Scan for the cell matching the given text and deliver its [X, Y] coordinate at center. 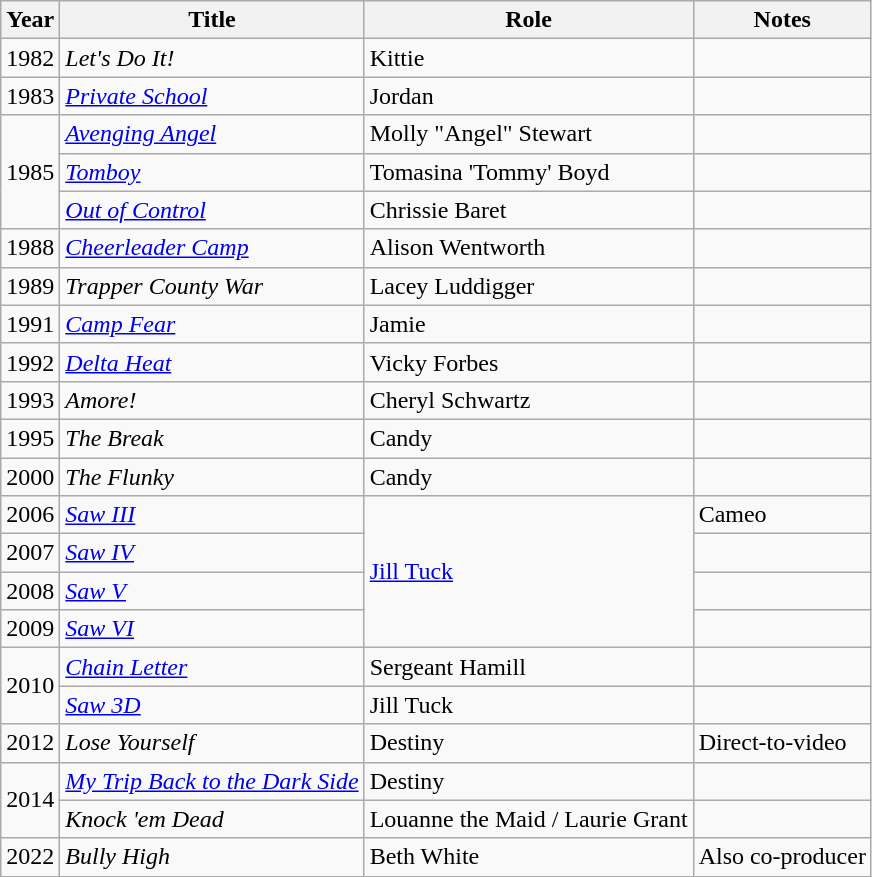
2010 [30, 686]
Lose Yourself [212, 743]
1988 [30, 248]
Year [30, 20]
1989 [30, 286]
Beth White [528, 857]
Bully High [212, 857]
2000 [30, 477]
2022 [30, 857]
Delta Heat [212, 362]
The Flunky [212, 477]
Let's Do It! [212, 58]
Also co-producer [782, 857]
Private School [212, 96]
1992 [30, 362]
Alison Wentworth [528, 248]
Saw VI [212, 629]
Vicky Forbes [528, 362]
Chain Letter [212, 667]
Knock 'em Dead [212, 819]
2007 [30, 553]
Cheerleader Camp [212, 248]
Tomasina 'Tommy' Boyd [528, 172]
1982 [30, 58]
The Break [212, 438]
Sergeant Hamill [528, 667]
Notes [782, 20]
My Trip Back to the Dark Side [212, 781]
Saw III [212, 515]
Direct-to-video [782, 743]
Jordan [528, 96]
Camp Fear [212, 324]
Louanne the Maid / Laurie Grant [528, 819]
Molly "Angel" Stewart [528, 134]
1993 [30, 400]
2014 [30, 800]
Chrissie Baret [528, 210]
1985 [30, 172]
1995 [30, 438]
Lacey Luddigger [528, 286]
Avenging Angel [212, 134]
Saw IV [212, 553]
Cameo [782, 515]
2008 [30, 591]
Saw V [212, 591]
Role [528, 20]
Trapper County War [212, 286]
2012 [30, 743]
Jamie [528, 324]
Kittie [528, 58]
2009 [30, 629]
Amore! [212, 400]
Tomboy [212, 172]
Out of Control [212, 210]
Cheryl Schwartz [528, 400]
Title [212, 20]
Saw 3D [212, 705]
1991 [30, 324]
2006 [30, 515]
1983 [30, 96]
